For the text-containing cell, return its midpoint in [x, y] coordinate format. 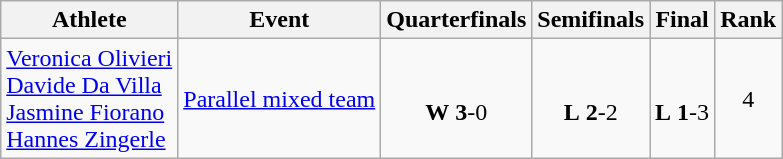
Semifinals [591, 20]
Rank [748, 20]
Parallel mixed team [280, 98]
W 3-0 [456, 98]
L 1-3 [682, 98]
Athlete [90, 20]
Quarterfinals [456, 20]
4 [748, 98]
L 2-2 [591, 98]
Event [280, 20]
Veronica OlivieriDavide Da VillaJasmine FioranoHannes Zingerle [90, 98]
Final [682, 20]
